Capture the cell that displays the provided text and extract its [X, Y] central coordinate. 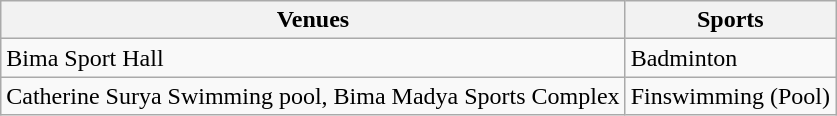
Bima Sport Hall [313, 58]
Badminton [730, 58]
Finswimming (Pool) [730, 96]
Venues [313, 20]
Catherine Surya Swimming pool, Bima Madya Sports Complex [313, 96]
Sports [730, 20]
